Return the [x, y] coordinate for the center point of the cell that contains the specified text.  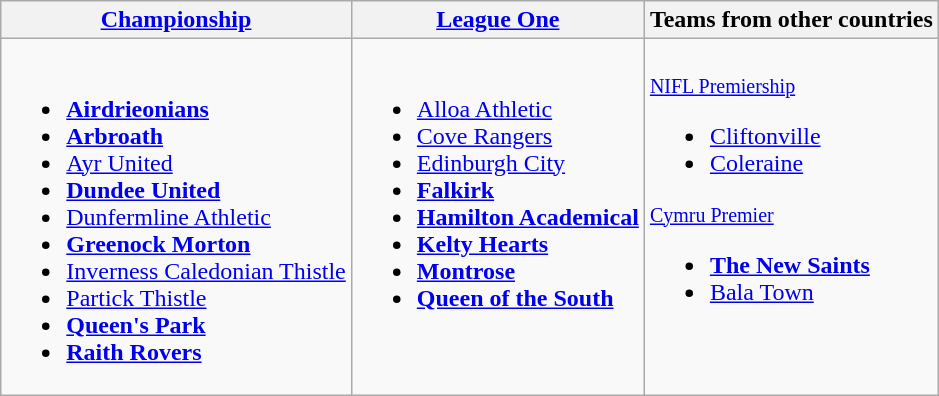
Championship [176, 20]
Teams from other countries [791, 20]
NIFL PremiershipCliftonvilleColeraineCymru PremierThe New SaintsBala Town [791, 217]
League One [498, 20]
AirdrieoniansArbroathAyr UnitedDundee UnitedDunfermline AthleticGreenock MortonInverness Caledonian ThistlePartick ThistleQueen's ParkRaith Rovers [176, 217]
Alloa AthleticCove RangersEdinburgh CityFalkirkHamilton AcademicalKelty HeartsMontroseQueen of the South [498, 217]
